Return (x, y) of the center of cell containing provided text 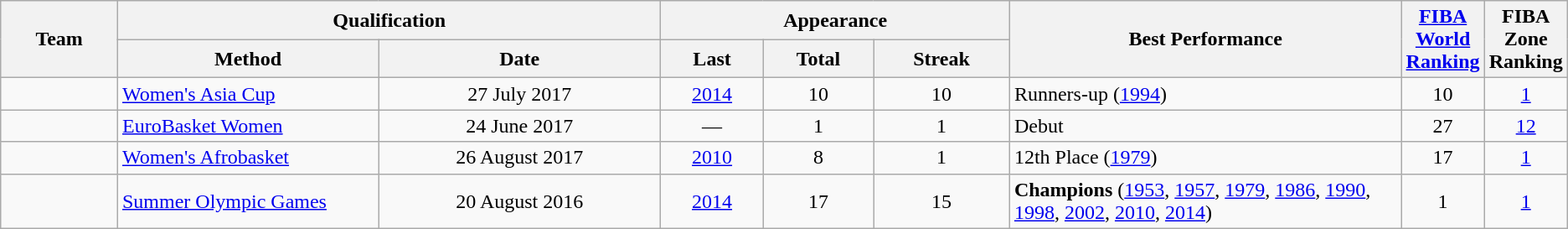
12th Place (1979) (1205, 158)
Qualification (389, 20)
Last (712, 59)
Streak (941, 59)
Best Performance (1205, 39)
Women's Afrobasket (248, 158)
Date (519, 59)
20 August 2016 (519, 201)
12 (1526, 126)
27 July 2017 (519, 94)
— (712, 126)
FIBA World Ranking (1442, 39)
15 (941, 201)
Debut (1205, 126)
26 August 2017 (519, 158)
Appearance (835, 20)
Team (59, 39)
2010 (712, 158)
Women's Asia Cup (248, 94)
Champions (1953, 1957, 1979, 1986, 1990, 1998, 2002, 2010, 2014) (1205, 201)
EuroBasket Women (248, 126)
27 (1442, 126)
Total (818, 59)
Summer Olympic Games (248, 201)
FIBA Zone Ranking (1526, 39)
24 June 2017 (519, 126)
8 (818, 158)
Method (248, 59)
Runners-up (1994) (1205, 94)
